For the text-containing cell, return its midpoint in (x, y) coordinate format. 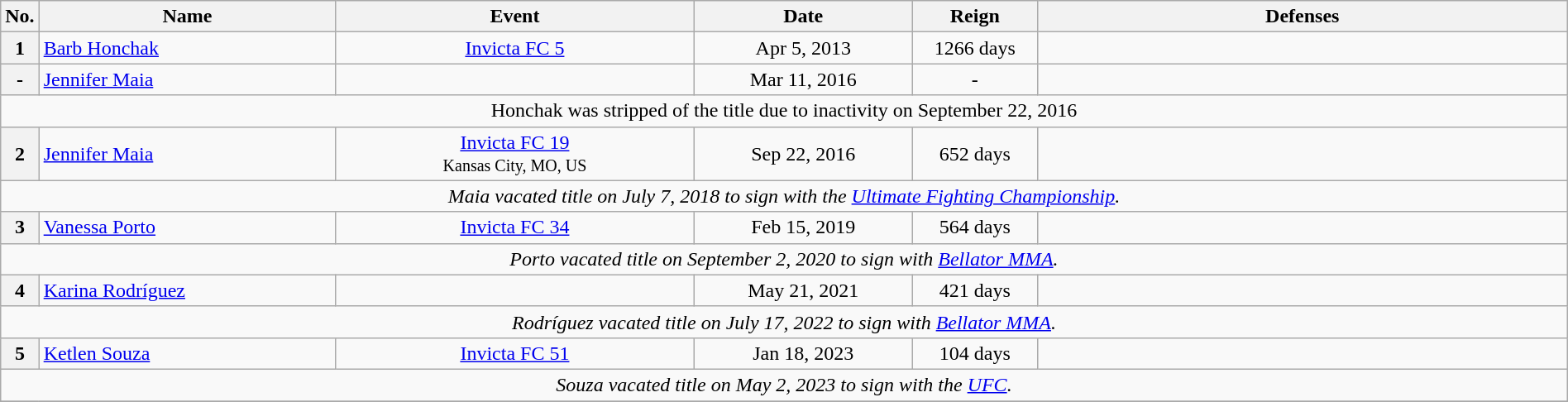
421 days (974, 290)
Porto vacated title on September 2, 2020 to sign with Bellator MMA. (784, 259)
Jan 18, 2023 (803, 353)
3 (20, 227)
Reign (974, 17)
Rodríguez vacated title on July 17, 2022 to sign with Bellator MMA. (784, 322)
Maia vacated title on July 7, 2018 to sign with the Ultimate Fighting Championship. (784, 196)
4 (20, 290)
May 21, 2021 (803, 290)
Event (515, 17)
Mar 11, 2016 (803, 79)
564 days (974, 227)
1266 days (974, 48)
Invicta FC 51 (515, 353)
Karina Rodríguez (187, 290)
Date (803, 17)
Souza vacated title on May 2, 2023 to sign with the UFC. (784, 385)
No. (20, 17)
652 days (974, 154)
Honchak was stripped of the title due to inactivity on September 22, 2016 (784, 111)
Vanessa Porto (187, 227)
Invicta FC 5 (515, 48)
1 (20, 48)
2 (20, 154)
Apr 5, 2013 (803, 48)
Feb 15, 2019 (803, 227)
Barb Honchak (187, 48)
Invicta FC 19Kansas City, MO, US (515, 154)
Ketlen Souza (187, 353)
104 days (974, 353)
Sep 22, 2016 (803, 154)
5 (20, 353)
Name (187, 17)
Invicta FC 34 (515, 227)
Defenses (1302, 17)
